Identify which cell holds the provided text, then report its (x, y) central coordinate. 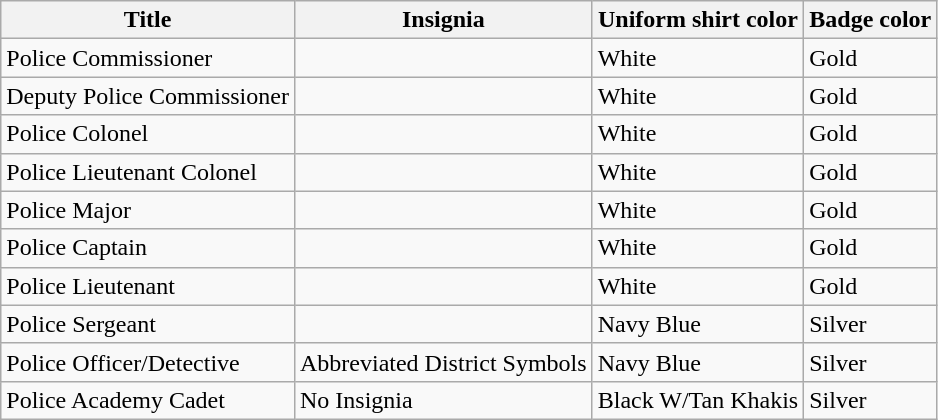
Police Colonel (148, 134)
Police Sergeant (148, 324)
Police Commissioner (148, 58)
Police Lieutenant Colonel (148, 172)
Title (148, 20)
Police Captain (148, 248)
Insignia (443, 20)
Police Officer/Detective (148, 362)
Deputy Police Commissioner (148, 96)
Police Major (148, 210)
Police Academy Cadet (148, 400)
Police Lieutenant (148, 286)
Abbreviated District Symbols (443, 362)
No Insignia (443, 400)
Uniform shirt color (698, 20)
Badge color (870, 20)
Black W/Tan Khakis (698, 400)
